Scan for the cell matching the given text and deliver its [X, Y] coordinate at center. 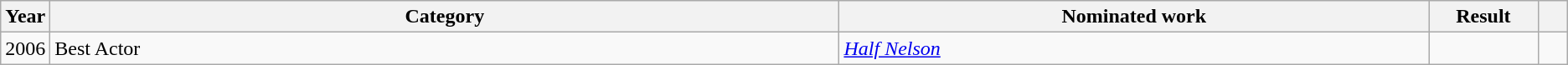
Best Actor [445, 48]
2006 [25, 48]
Half Nelson [1134, 48]
Nominated work [1134, 17]
Result [1484, 17]
Category [445, 17]
Year [25, 17]
